Extract the [x, y] coordinate from the center of the cell holding the provided text.  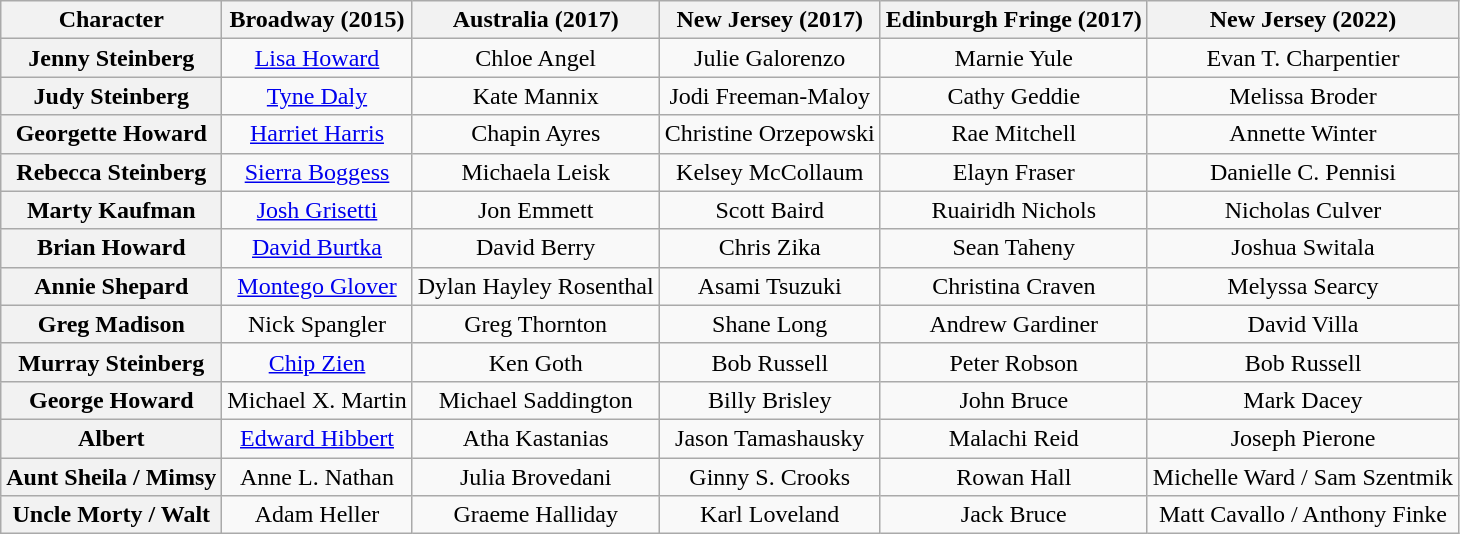
Kate Mannix [536, 96]
Rae Mitchell [1014, 134]
Malachi Reid [1014, 438]
Joshua Switala [1302, 248]
Rowan Hall [1014, 477]
Murray Steinberg [112, 362]
Ken Goth [536, 362]
Julie Galorenzo [770, 58]
David Berry [536, 248]
Jenny Steinberg [112, 58]
Rebecca Steinberg [112, 172]
Peter Robson [1014, 362]
Graeme Halliday [536, 515]
Jason Tamashausky [770, 438]
Jack Bruce [1014, 515]
Lisa Howard [317, 58]
Karl Loveland [770, 515]
Michael Saddington [536, 400]
New Jersey (2017) [770, 20]
David Burtka [317, 248]
Uncle Morty / Walt [112, 515]
Annette Winter [1302, 134]
Christina Craven [1014, 286]
Broadway (2015) [317, 20]
Billy Brisley [770, 400]
Aunt Sheila / Mimsy [112, 477]
New Jersey (2022) [1302, 20]
Julia Brovedani [536, 477]
Jodi Freeman-Maloy [770, 96]
Christine Orzepowski [770, 134]
Greg Madison [112, 324]
Chloe Angel [536, 58]
Dylan Hayley Rosenthal [536, 286]
Chip Zien [317, 362]
Michaela Leisk [536, 172]
Anne L. Nathan [317, 477]
Andrew Gardiner [1014, 324]
Albert [112, 438]
Marty Kaufman [112, 210]
Evan T. Charpentier [1302, 58]
Sierra Boggess [317, 172]
Melyssa Searcy [1302, 286]
Judy Steinberg [112, 96]
Elayn Fraser [1014, 172]
Edward Hibbert [317, 438]
Chapin Ayres [536, 134]
Tyne Daly [317, 96]
Michelle Ward / Sam Szentmik [1302, 477]
Annie Shepard [112, 286]
Joseph Pierone [1302, 438]
Danielle C. Pennisi [1302, 172]
Edinburgh Fringe (2017) [1014, 20]
Scott Baird [770, 210]
David Villa [1302, 324]
Cathy Geddie [1014, 96]
Nicholas Culver [1302, 210]
Adam Heller [317, 515]
Shane Long [770, 324]
Montego Glover [317, 286]
Sean Taheny [1014, 248]
Nick Spangler [317, 324]
Greg Thornton [536, 324]
Character [112, 20]
Asami Tsuzuki [770, 286]
Josh Grisetti [317, 210]
George Howard [112, 400]
Marnie Yule [1014, 58]
Michael X. Martin [317, 400]
Ginny S. Crooks [770, 477]
Matt Cavallo / Anthony Finke [1302, 515]
Harriet Harris [317, 134]
John Bruce [1014, 400]
Australia (2017) [536, 20]
Ruairidh Nichols [1014, 210]
Kelsey McCollaum [770, 172]
Chris Zika [770, 248]
Georgette Howard [112, 134]
Mark Dacey [1302, 400]
Atha Kastanias [536, 438]
Jon Emmett [536, 210]
Melissa Broder [1302, 96]
Brian Howard [112, 248]
